Provide the [X, Y] coordinate of the cell's center where the given text is located.  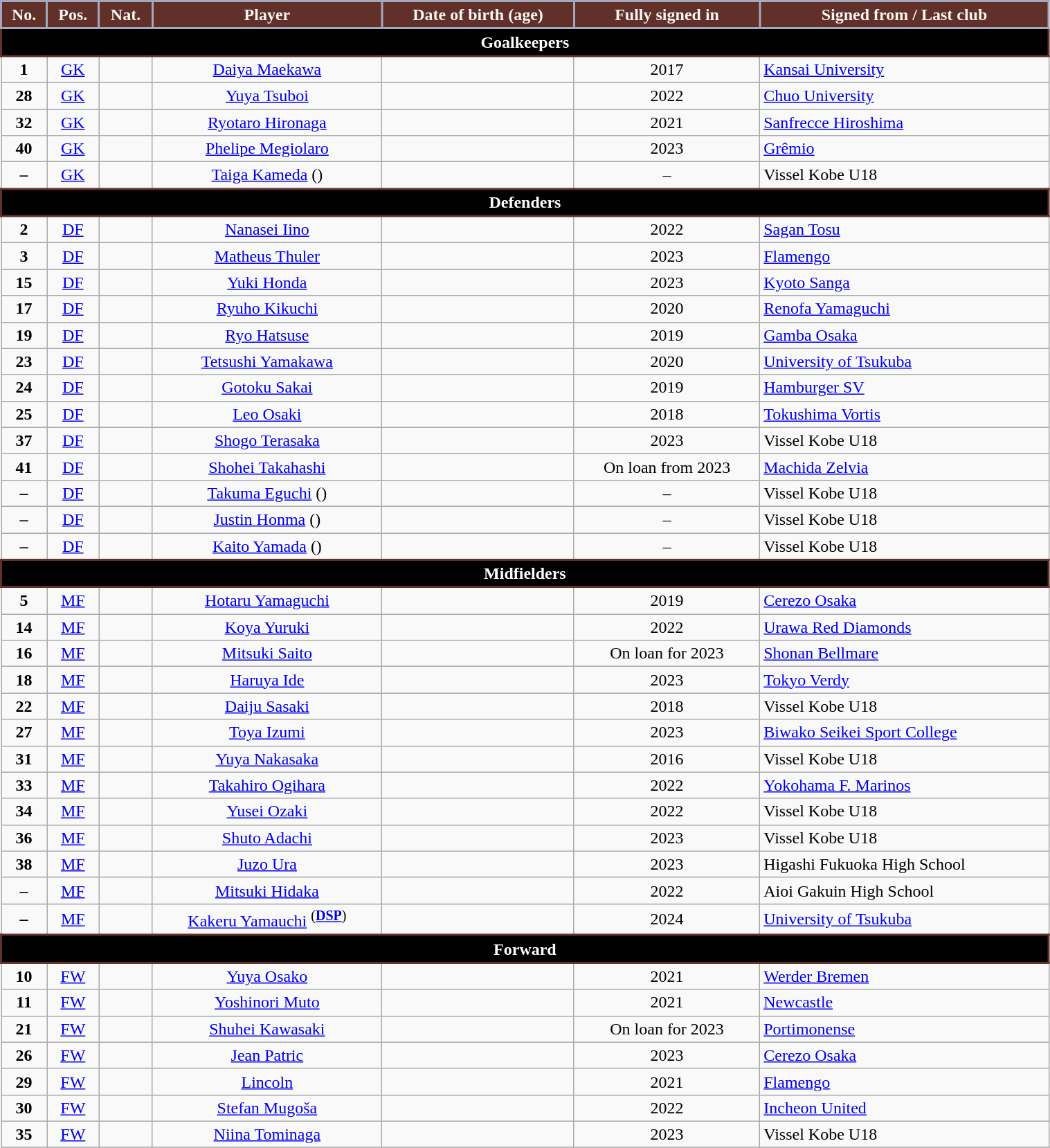
Nanasei Iino [267, 230]
Kansai University [905, 69]
Takuma Eguchi () [267, 493]
27 [24, 733]
Yuya Nakasaka [267, 759]
Justin Honma () [267, 519]
Werder Bremen [905, 976]
Tokyo Verdy [905, 680]
Biwako Seikei Sport College [905, 733]
Urawa Red Diamonds [905, 627]
32 [24, 123]
Grêmio [905, 149]
Hamburger SV [905, 388]
35 [24, 1134]
Gotoku Sakai [267, 388]
26 [24, 1055]
Shohei Takahashi [267, 467]
Signed from / Last club [905, 15]
Haruya Ide [267, 680]
Tetsushi Yamakawa [267, 361]
2024 [667, 920]
Hotaru Yamaguchi [267, 601]
Kakeru Yamauchi (DSP) [267, 920]
23 [24, 361]
24 [24, 388]
1 [24, 69]
Kyoto Sanga [905, 282]
Tokushima Vortis [905, 414]
3 [24, 256]
Yoshinori Muto [267, 1003]
29 [24, 1082]
Pos. [73, 15]
28 [24, 96]
Defenders [525, 202]
Newcastle [905, 1003]
Lincoln [267, 1082]
Ryuho Kikuchi [267, 309]
Ryo Hatsuse [267, 335]
Takahiro Ogihara [267, 785]
Yusei Ozaki [267, 811]
Gamba Osaka [905, 335]
On loan from 2023 [667, 467]
18 [24, 680]
34 [24, 811]
15 [24, 282]
Yuya Osako [267, 976]
Chuo University [905, 96]
Shonan Bellmare [905, 654]
Portimonense [905, 1029]
Phelipe Megiolaro [267, 149]
36 [24, 838]
Midfielders [525, 573]
Jean Patric [267, 1055]
17 [24, 309]
Date of birth (age) [478, 15]
31 [24, 759]
Forward [525, 949]
Matheus Thuler [267, 256]
41 [24, 467]
19 [24, 335]
No. [24, 15]
Aioi Gakuin High School [905, 890]
Kaito Yamada () [267, 547]
Niina Tominaga [267, 1134]
Yuki Honda [267, 282]
Taiga Kameda () [267, 176]
11 [24, 1003]
Fully signed in [667, 15]
2017 [667, 69]
22 [24, 706]
Daiju Sasaki [267, 706]
Leo Osaki [267, 414]
Sagan Tosu [905, 230]
21 [24, 1029]
Ryotaro Hironaga [267, 123]
40 [24, 149]
Yokohama F. Marinos [905, 785]
5 [24, 601]
30 [24, 1108]
Higashi Fukuoka High School [905, 864]
Juzo Ura [267, 864]
Player [267, 15]
Sanfrecce Hiroshima [905, 123]
Mitsuki Saito [267, 654]
Machida Zelvia [905, 467]
Daiya Maekawa [267, 69]
Shuhei Kawasaki [267, 1029]
Renofa Yamaguchi [905, 309]
Goalkeepers [525, 42]
Shogo Terasaka [267, 440]
33 [24, 785]
38 [24, 864]
Stefan Mugoša [267, 1108]
Nat. [126, 15]
Incheon United [905, 1108]
16 [24, 654]
Mitsuki Hidaka [267, 890]
10 [24, 976]
25 [24, 414]
14 [24, 627]
Koya Yuruki [267, 627]
Toya Izumi [267, 733]
2016 [667, 759]
2 [24, 230]
Yuya Tsuboi [267, 96]
Shuto Adachi [267, 838]
37 [24, 440]
